Provide the [X, Y] coordinate of the cell's center where the given text is located.  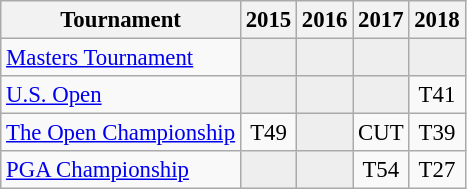
The Open Championship [121, 133]
2015 [268, 20]
T49 [268, 133]
Masters Tournament [121, 58]
T41 [437, 95]
T54 [381, 170]
2018 [437, 20]
Tournament [121, 20]
2017 [381, 20]
CUT [381, 133]
2016 [325, 20]
T27 [437, 170]
PGA Championship [121, 170]
T39 [437, 133]
U.S. Open [121, 95]
